Scan for the cell matching the given text and deliver its [x, y] coordinate at center. 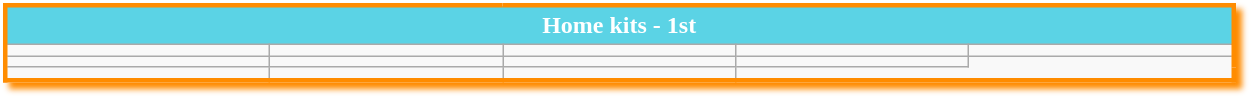
Home kits - 1st [619, 25]
